For the text-containing cell, return its midpoint in [X, Y] coordinate format. 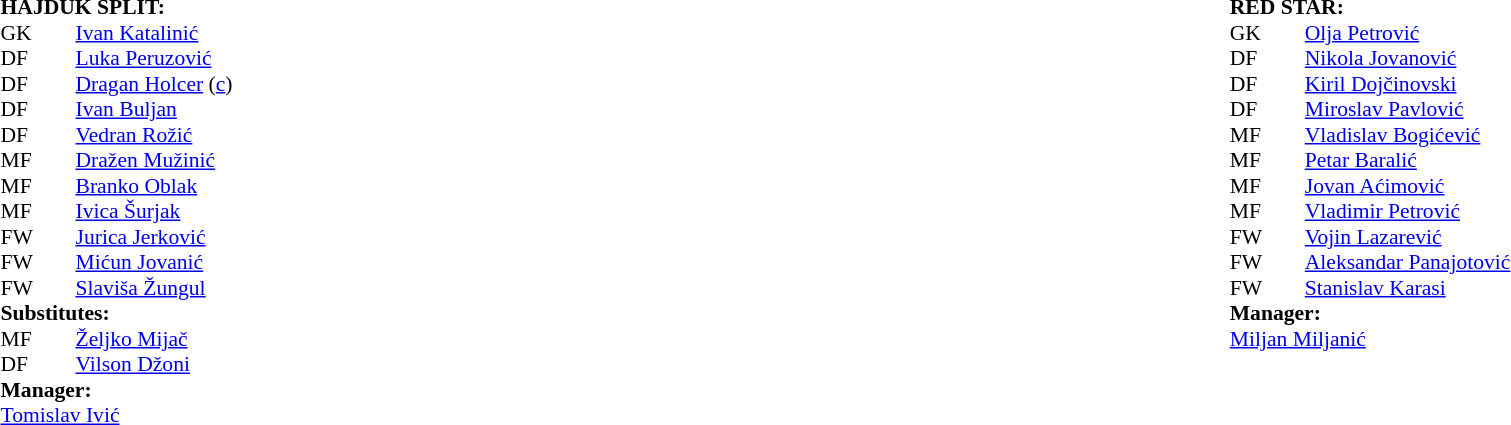
Vedran Rožić [226, 135]
Jurica Jerković [226, 237]
Željko Mijač [226, 339]
Dražen Mužinić [226, 161]
Luka Peruzović [226, 59]
Manager: [188, 390]
Ivica Šurjak [226, 211]
Vilson Džoni [226, 365]
Dragan Holcer (c) [226, 84]
Mićun Jovanić [226, 263]
Branko Oblak [226, 186]
Substitutes: [188, 313]
Ivan Buljan [226, 109]
Slaviša Žungul [226, 288]
Ivan Katalinić [226, 33]
